For the text-containing cell, return its midpoint in [x, y] coordinate format. 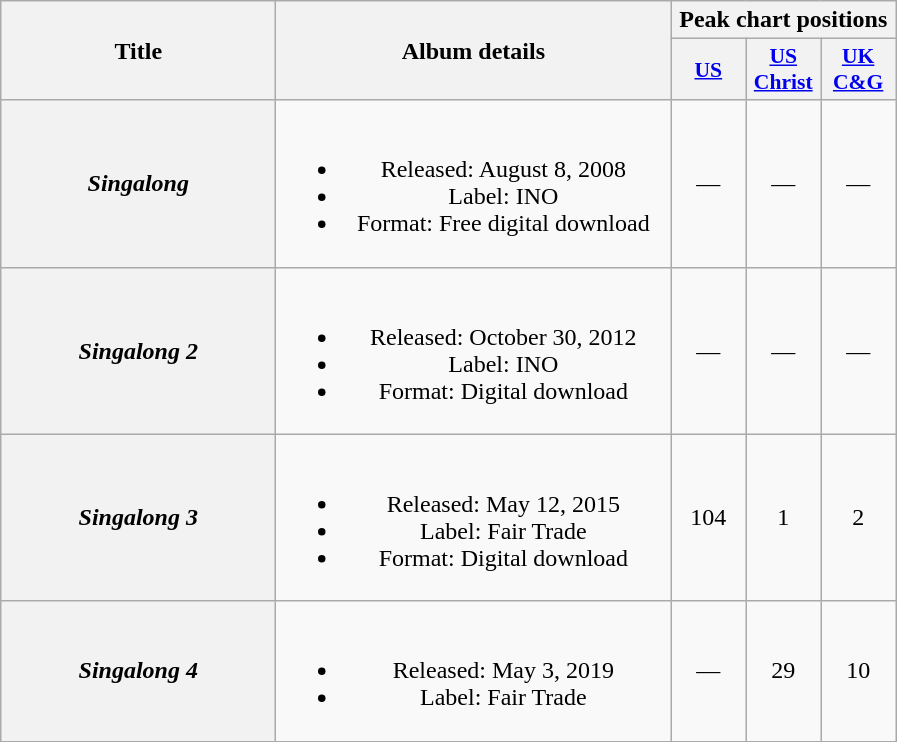
29 [784, 671]
Released: August 8, 2008Label: INOFormat: Free digital download [474, 184]
1 [784, 518]
2 [858, 518]
Singalong 3 [138, 518]
US [708, 70]
Released: May 12, 2015Label: Fair TradeFormat: Digital download [474, 518]
USChrist [784, 70]
Released: October 30, 2012Label: INOFormat: Digital download [474, 350]
UKC&G [858, 70]
10 [858, 671]
104 [708, 518]
Title [138, 50]
Released: May 3, 2019Label: Fair Trade [474, 671]
Singalong 4 [138, 671]
Singalong [138, 184]
Album details [474, 50]
Peak chart positions [784, 20]
Singalong 2 [138, 350]
